From the cell containing the given text, extract its center point as (x, y) coordinate. 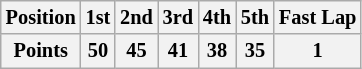
3rd (178, 17)
41 (178, 51)
45 (136, 51)
50 (98, 51)
35 (255, 51)
5th (255, 17)
1st (98, 17)
38 (217, 51)
Position (41, 17)
1 (318, 51)
2nd (136, 17)
Fast Lap (318, 17)
Points (41, 51)
4th (217, 17)
